Return [x, y] of the center of cell containing provided text 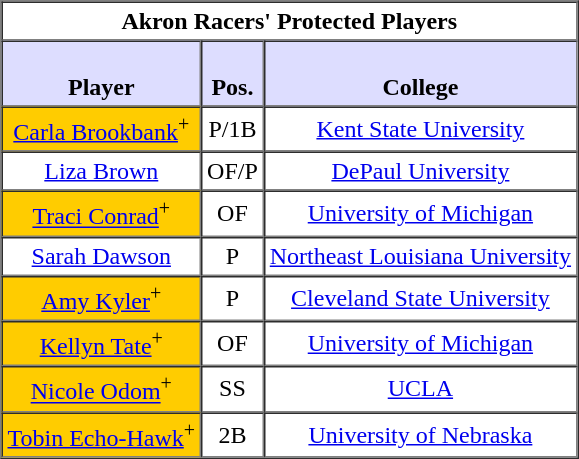
Tobin Echo-Hawk+ [102, 434]
Northeast Louisiana University [420, 256]
Sarah Dawson [102, 256]
OF/P [232, 172]
University of Nebraska [420, 434]
Carla Brookbank+ [102, 128]
2B [232, 434]
Cleveland State University [420, 298]
Liza Brown [102, 172]
UCLA [420, 388]
SS [232, 388]
Pos. [232, 73]
Nicole Odom+ [102, 388]
Kent State University [420, 128]
Traci Conrad+ [102, 214]
Amy Kyler+ [102, 298]
P/1B [232, 128]
DePaul University [420, 172]
Akron Racers' Protected Players [290, 22]
College [420, 73]
Kellyn Tate+ [102, 344]
Player [102, 73]
